From the cell containing the given text, extract its center point as (X, Y) coordinate. 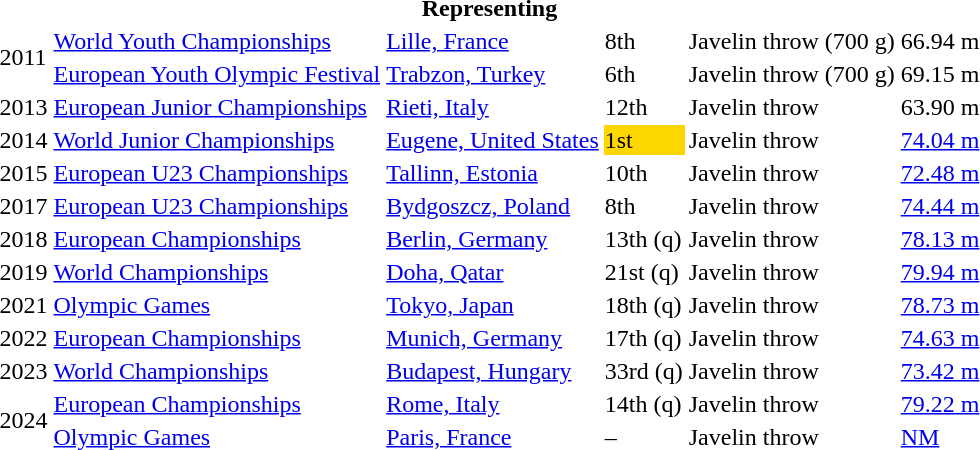
12th (644, 107)
Bydgoszcz, Poland (493, 206)
World Youth Championships (217, 41)
Munich, Germany (493, 338)
Trabzon, Turkey (493, 74)
17th (q) (644, 338)
Tokyo, Japan (493, 305)
13th (q) (644, 239)
10th (644, 173)
Rome, Italy (493, 404)
Doha, Qatar (493, 272)
European Youth Olympic Festival (217, 74)
Tallinn, Estonia (493, 173)
Eugene, United States (493, 140)
Rieti, Italy (493, 107)
Lille, France (493, 41)
World Junior Championships (217, 140)
33rd (q) (644, 371)
18th (q) (644, 305)
21st (q) (644, 272)
6th (644, 74)
1st (644, 140)
14th (q) (644, 404)
Berlin, Germany (493, 239)
Olympic Games (217, 305)
European Junior Championships (217, 107)
Budapest, Hungary (493, 371)
